Return (X, Y) of the center of cell containing provided text 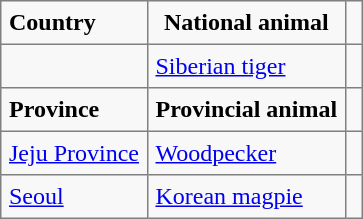
Seoul (74, 197)
Country (74, 23)
Siberian tiger (246, 66)
Provincial animal (246, 110)
Province (74, 110)
Woodpecker (246, 153)
Jeju Province (74, 153)
Korean magpie (246, 197)
National animal (246, 23)
